Extract the [X, Y] coordinate from the center of the cell holding the provided text.  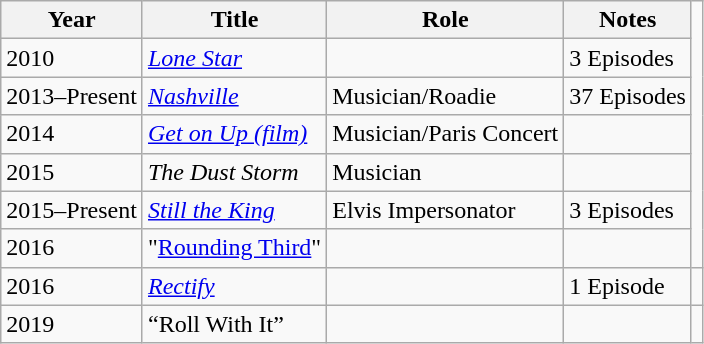
Still the King [234, 210]
"Rounding Third" [234, 248]
“Roll With It” [234, 324]
Year [72, 20]
2014 [72, 134]
Nashville [234, 96]
Title [234, 20]
1 Episode [628, 286]
Lone Star [234, 58]
2015 [72, 172]
Role [446, 20]
Musician/Paris Concert [446, 134]
37 Episodes [628, 96]
Get on Up (film) [234, 134]
Elvis Impersonator [446, 210]
2010 [72, 58]
The Dust Storm [234, 172]
Notes [628, 20]
2013–Present [72, 96]
2015–Present [72, 210]
Musician [446, 172]
Rectify [234, 286]
Musician/Roadie [446, 96]
2019 [72, 324]
